Find where the given text appears and provide that cell's center as (x, y) coordinate. 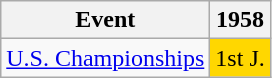
1st J. (240, 58)
U.S. Championships (106, 58)
Event (106, 20)
1958 (240, 20)
